Identify which cell holds the provided text, then report its [x, y] central coordinate. 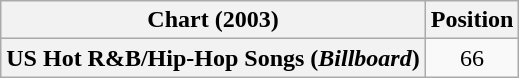
Position [472, 20]
66 [472, 58]
US Hot R&B/Hip-Hop Songs (Billboard) [213, 58]
Chart (2003) [213, 20]
